Determine the [x, y] coordinate at the center of the cell enclosing the given text.  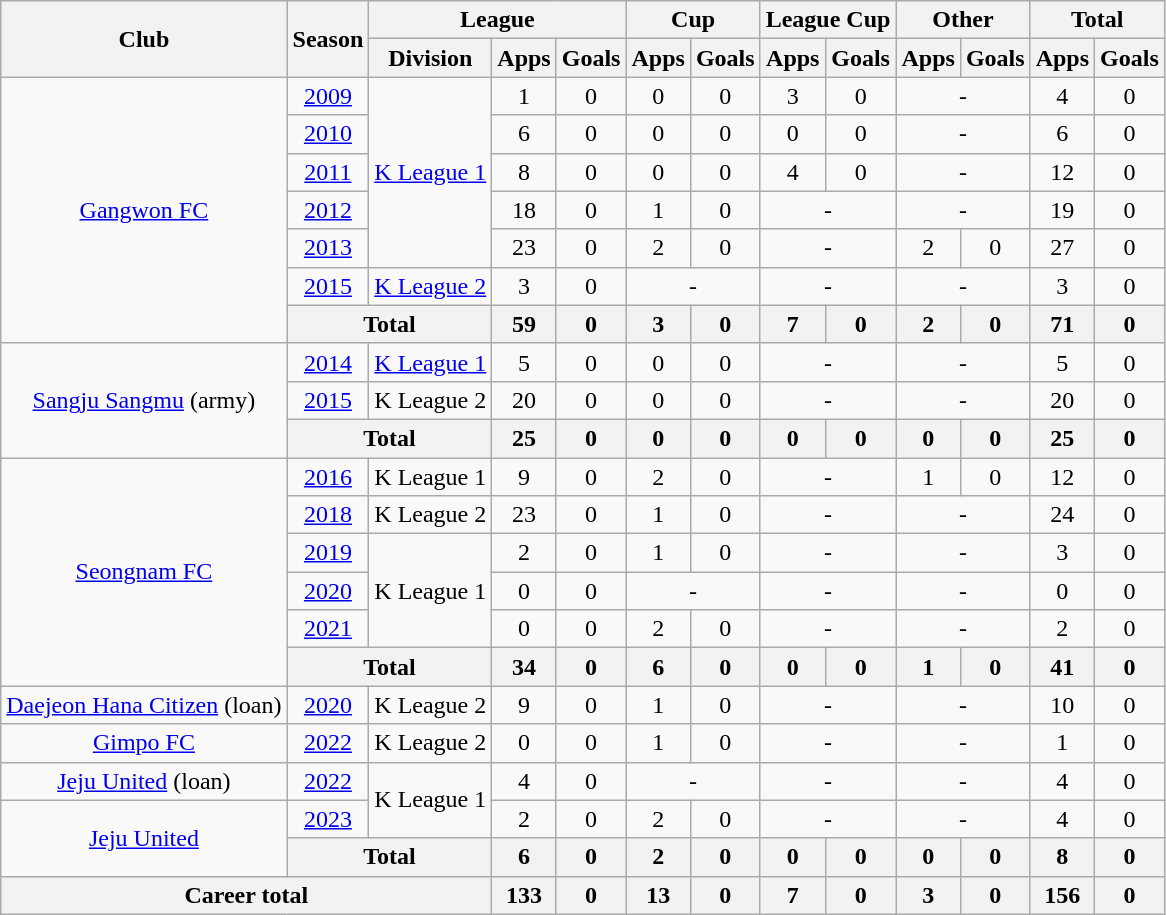
2018 [328, 515]
27 [1062, 248]
2014 [328, 362]
18 [524, 210]
2009 [328, 96]
League [498, 20]
13 [658, 895]
Jeju United (loan) [144, 781]
34 [524, 667]
Gangwon FC [144, 210]
156 [1062, 895]
41 [1062, 667]
59 [524, 324]
2010 [328, 134]
2012 [328, 210]
League Cup [828, 20]
133 [524, 895]
Club [144, 39]
10 [1062, 705]
2021 [328, 629]
2011 [328, 172]
Career total [246, 895]
24 [1062, 515]
2016 [328, 477]
Seongnam FC [144, 572]
Gimpo FC [144, 743]
Season [328, 39]
Cup [693, 20]
Sangju Sangmu (army) [144, 400]
19 [1062, 210]
Division [430, 58]
Jeju United [144, 838]
2019 [328, 553]
Daejeon Hana Citizen (loan) [144, 705]
71 [1062, 324]
Other [963, 20]
2023 [328, 819]
2013 [328, 248]
